Output the (x, y) coordinate of the center of the cell containing the given text.  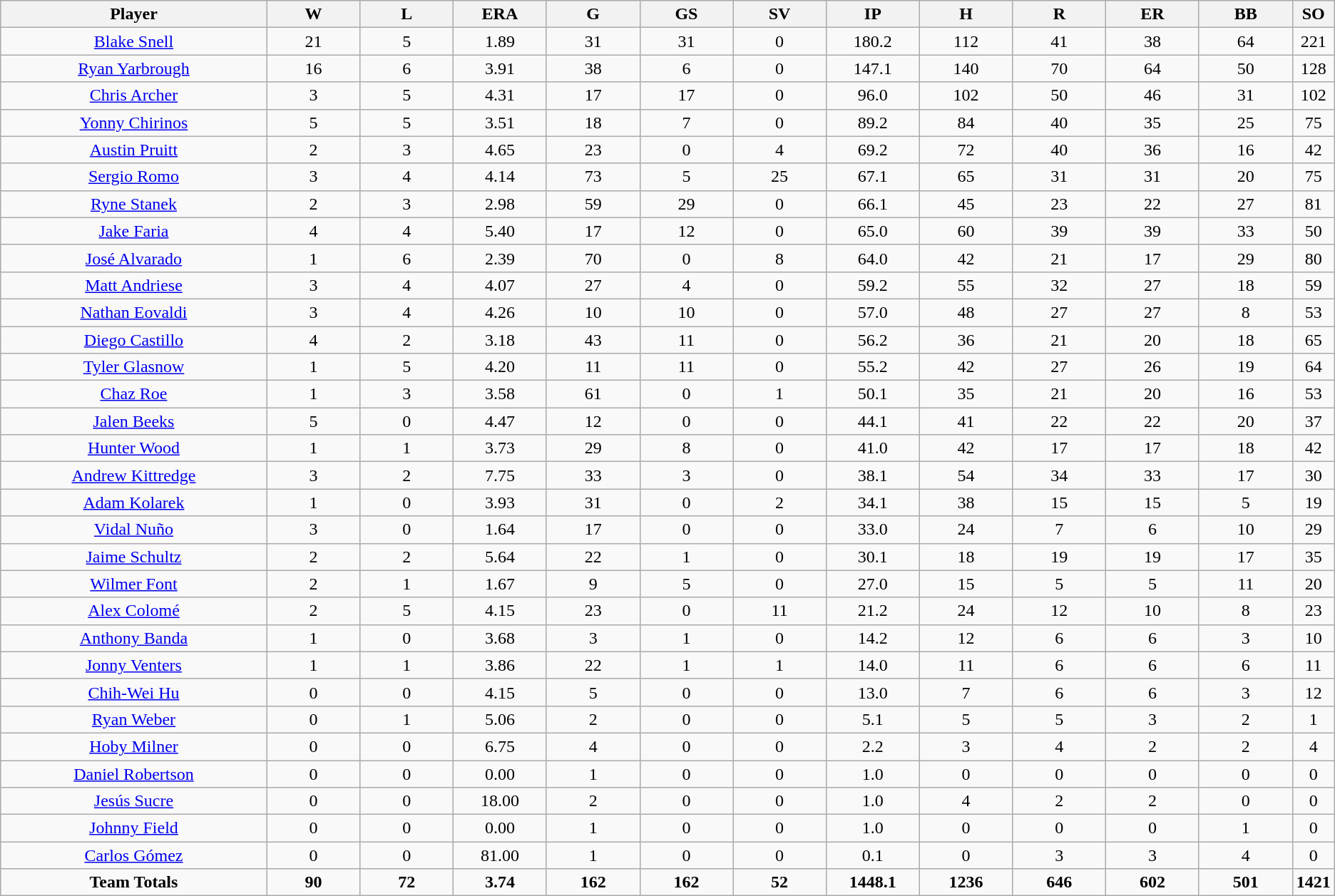
IP (873, 14)
646 (1060, 882)
64.0 (873, 258)
Vidal Nuño (134, 530)
Wilmer Font (134, 584)
140 (966, 68)
7.75 (501, 475)
Anthony Banda (134, 638)
69.2 (873, 150)
43 (593, 340)
SO (1314, 14)
Alex Colomé (134, 611)
2.39 (501, 258)
96.0 (873, 96)
4.47 (501, 421)
W (314, 14)
4.26 (501, 312)
9 (593, 584)
4.07 (501, 285)
21.2 (873, 611)
1.89 (501, 41)
4.65 (501, 150)
ERA (501, 14)
Team Totals (134, 882)
Jaime Schultz (134, 557)
5.1 (873, 719)
SV (780, 14)
55 (966, 285)
R (1060, 14)
3.18 (501, 340)
ER (1152, 14)
4.14 (501, 177)
221 (1314, 41)
2.2 (873, 746)
37 (1314, 421)
Chaz Roe (134, 394)
Tyler Glasnow (134, 367)
14.2 (873, 638)
Blake Snell (134, 41)
48 (966, 312)
3.91 (501, 68)
GS (686, 14)
Austin Pruitt (134, 150)
H (966, 14)
Chris Archer (134, 96)
32 (1060, 285)
128 (1314, 68)
34.1 (873, 503)
55.2 (873, 367)
112 (966, 41)
L (406, 14)
59.2 (873, 285)
61 (593, 394)
1.64 (501, 530)
3.86 (501, 665)
Ryan Yarbrough (134, 68)
3.68 (501, 638)
18.00 (501, 801)
34 (1060, 475)
501 (1245, 882)
5.06 (501, 719)
30 (1314, 475)
89.2 (873, 123)
4.31 (501, 96)
Daniel Robertson (134, 773)
1236 (966, 882)
57.0 (873, 312)
Matt Andriese (134, 285)
90 (314, 882)
José Alvarado (134, 258)
Sergio Romo (134, 177)
1448.1 (873, 882)
14.0 (873, 665)
Johnny Field (134, 828)
1421 (1314, 882)
45 (966, 204)
Carlos Gómez (134, 855)
6.75 (501, 746)
2.98 (501, 204)
3.58 (501, 394)
26 (1152, 367)
73 (593, 177)
60 (966, 231)
3.73 (501, 448)
Jalen Beeks (134, 421)
54 (966, 475)
81.00 (501, 855)
44.1 (873, 421)
41.0 (873, 448)
Andrew Kittredge (134, 475)
52 (780, 882)
1.67 (501, 584)
Ryne Stanek (134, 204)
67.1 (873, 177)
Adam Kolarek (134, 503)
147.1 (873, 68)
80 (1314, 258)
30.1 (873, 557)
81 (1314, 204)
3.51 (501, 123)
Jesús Sucre (134, 801)
84 (966, 123)
Jake Faria (134, 231)
Hoby Milner (134, 746)
0.1 (873, 855)
Jonny Venters (134, 665)
Yonny Chirinos (134, 123)
66.1 (873, 204)
BB (1245, 14)
65.0 (873, 231)
38.1 (873, 475)
13.0 (873, 692)
Ryan Weber (134, 719)
3.74 (501, 882)
Nathan Eovaldi (134, 312)
5.40 (501, 231)
27.0 (873, 584)
Hunter Wood (134, 448)
33.0 (873, 530)
Player (134, 14)
56.2 (873, 340)
602 (1152, 882)
4.20 (501, 367)
180.2 (873, 41)
G (593, 14)
Chih-Wei Hu (134, 692)
50.1 (873, 394)
5.64 (501, 557)
46 (1152, 96)
3.93 (501, 503)
Diego Castillo (134, 340)
